Provide the (x, y) coordinate of the cell's center where the given text is located.  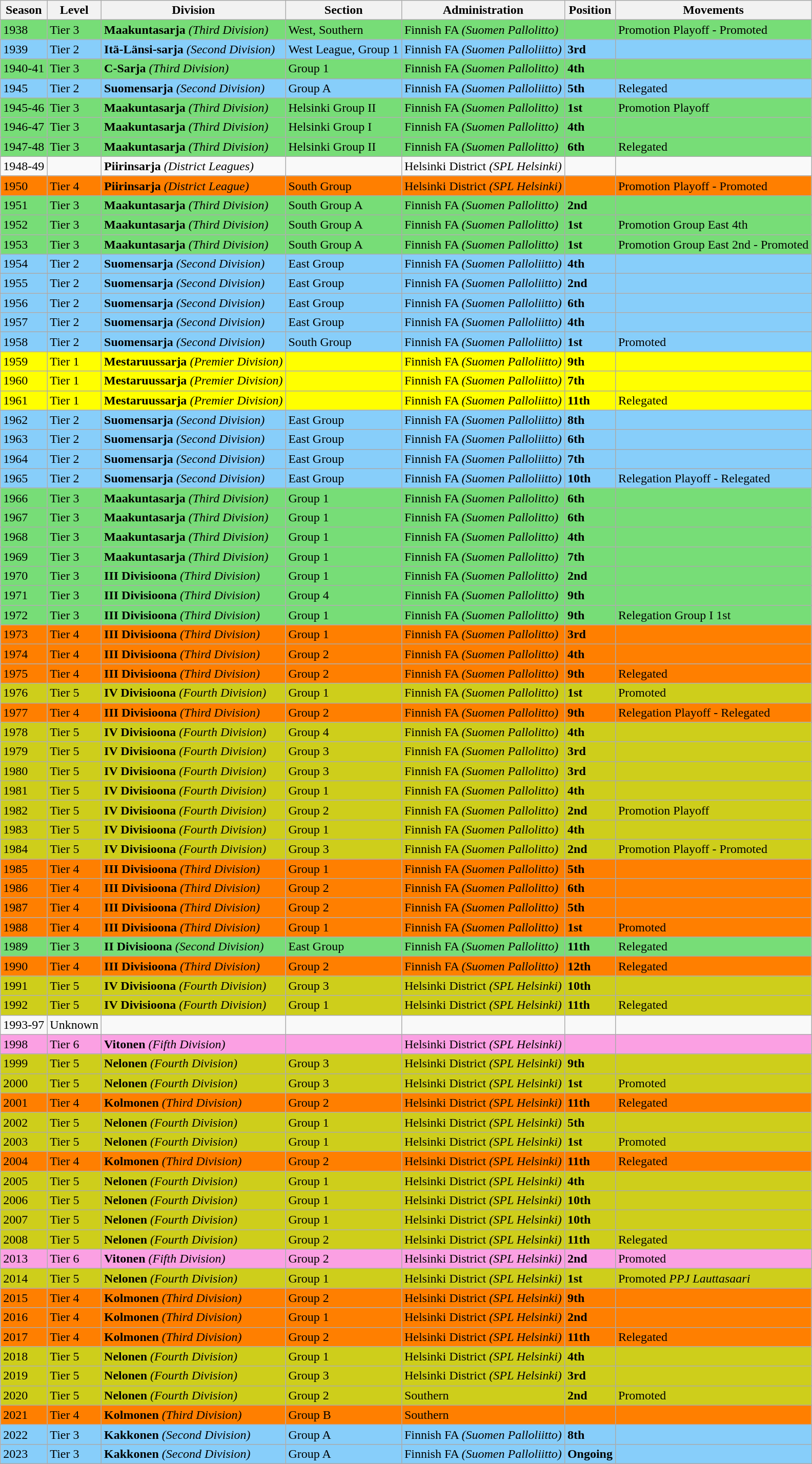
Itä-Länsi-sarja (Second Division) (194, 49)
2002 (24, 1122)
2016 (24, 1317)
1958 (24, 342)
Division (194, 10)
II Divisioona (Second Division) (194, 947)
2020 (24, 1395)
Relegation Group I 1st (713, 615)
12th (590, 966)
2023 (24, 1454)
1978 (24, 732)
C-Sarja (Third Division) (194, 69)
2001 (24, 1103)
1973 (24, 635)
1945-46 (24, 108)
West, Southern (343, 30)
1956 (24, 303)
Group B (343, 1415)
1987 (24, 908)
1972 (24, 615)
1975 (24, 674)
Position (590, 10)
1982 (24, 810)
1940-41 (24, 69)
1938 (24, 30)
1986 (24, 888)
2007 (24, 1220)
1959 (24, 361)
1947-48 (24, 147)
1998 (24, 1044)
1946-47 (24, 127)
1955 (24, 283)
Section (343, 10)
1965 (24, 478)
1981 (24, 790)
1989 (24, 947)
1977 (24, 713)
2017 (24, 1337)
1952 (24, 225)
1957 (24, 322)
2000 (24, 1083)
Season (24, 10)
2014 (24, 1278)
1979 (24, 751)
Level (74, 10)
1945 (24, 88)
2006 (24, 1201)
Promoted PPJ Lauttasaari (713, 1278)
Administration (483, 10)
1948-49 (24, 166)
2004 (24, 1161)
Ongoing (590, 1454)
1971 (24, 596)
1999 (24, 1064)
2005 (24, 1181)
1939 (24, 49)
2018 (24, 1356)
Helsinki Group I (343, 127)
1960 (24, 381)
1964 (24, 459)
1968 (24, 537)
1992 (24, 1005)
1950 (24, 186)
2015 (24, 1298)
1991 (24, 986)
1974 (24, 654)
1984 (24, 849)
1963 (24, 439)
1988 (24, 927)
Promotion Group East 4th (713, 225)
2019 (24, 1376)
Unknown (74, 1025)
1993-97 (24, 1025)
1962 (24, 420)
1980 (24, 771)
Promotion Group East 2nd - Promoted (713, 245)
2003 (24, 1142)
1953 (24, 245)
1969 (24, 556)
1983 (24, 829)
1967 (24, 517)
West League, Group 1 (343, 49)
1985 (24, 869)
Piirinsarja (District Leagues) (194, 166)
1966 (24, 498)
2013 (24, 1259)
2008 (24, 1239)
Movements (713, 10)
1951 (24, 205)
1990 (24, 966)
2022 (24, 1434)
1961 (24, 400)
2021 (24, 1415)
1954 (24, 264)
Piirinsarja (District League) (194, 186)
1970 (24, 576)
1976 (24, 693)
